Capture the cell that displays the provided text and extract its [x, y] central coordinate. 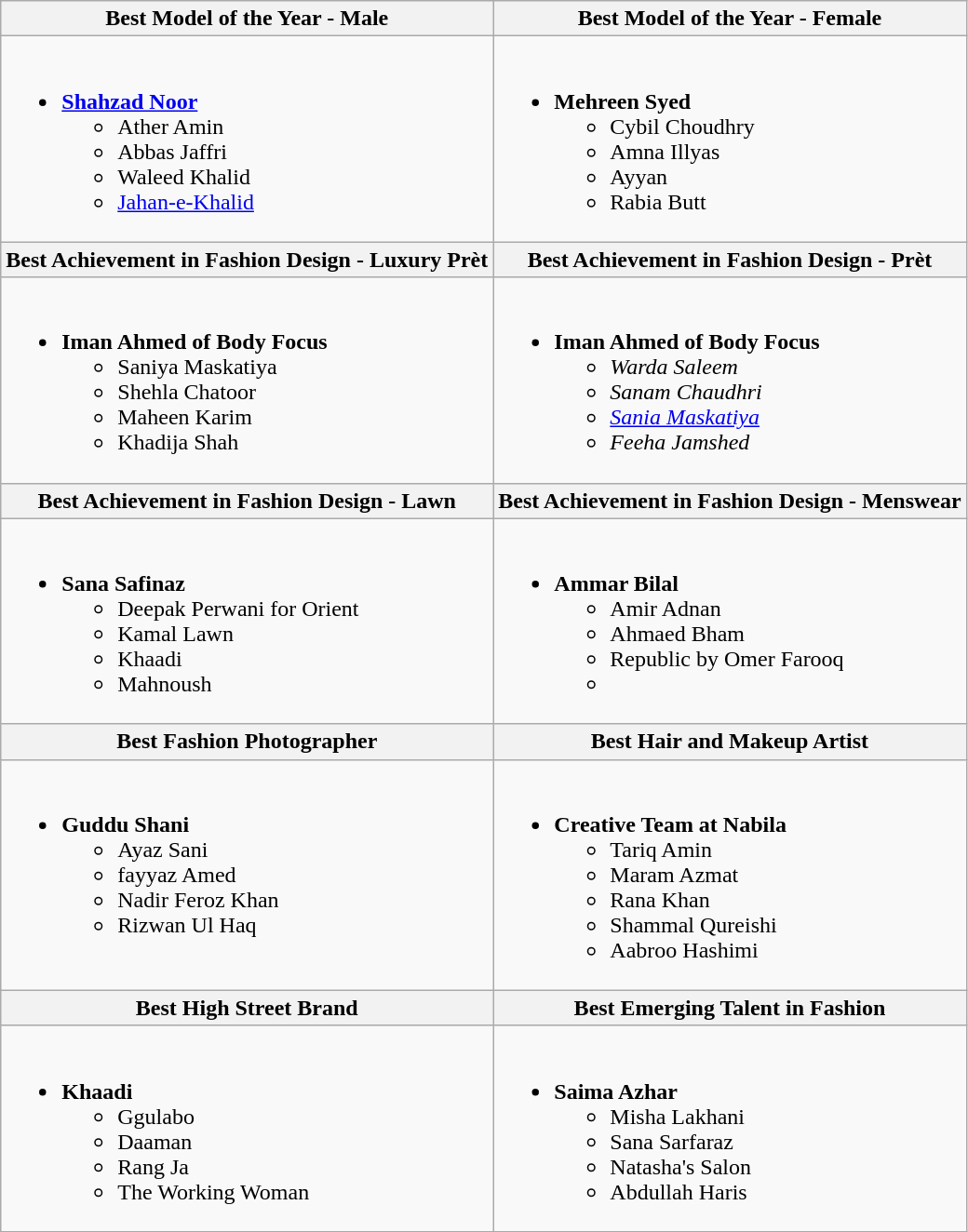
Ammar BilalAmir AdnanAhmaed BhamRepublic by Omer Farooq [730, 622]
Creative Team at NabilaTariq AminMaram AzmatRana KhanShammal QureishiAabroo Hashimi [730, 875]
Best Achievement in Fashion Design - Prèt [730, 260]
Sana SafinazDeepak Perwani for OrientKamal LawnKhaadiMahnoush [248, 622]
KhaadiGgulaboDaamanRang JaThe Working Woman [248, 1128]
Best Fashion Photographer [248, 742]
Best Model of the Year - Female [730, 19]
Best Achievement in Fashion Design - Menswear [730, 501]
Best Hair and Makeup Artist [730, 742]
Guddu ShaniAyaz Sanifayyaz AmedNadir Feroz KhanRizwan Ul Haq [248, 875]
Iman Ahmed of Body FocusSaniya MaskatiyaShehla ChatoorMaheen KarimKhadija Shah [248, 380]
Iman Ahmed of Body FocusWarda SaleemSanam ChaudhriSania MaskatiyaFeeha Jamshed [730, 380]
Saima AzharMisha LakhaniSana SarfarazNatasha's SalonAbdullah Haris [730, 1128]
Best Model of the Year - Male [248, 19]
Mehreen SyedCybil ChoudhryAmna IllyasAyyanRabia Butt [730, 140]
Best Achievement in Fashion Design - Luxury Prèt [248, 260]
Best Achievement in Fashion Design - Lawn [248, 501]
Best High Street Brand [248, 1008]
Shahzad NoorAther AminAbbas JaffriWaleed KhalidJahan-e-Khalid [248, 140]
Best Emerging Talent in Fashion [730, 1008]
